Search for the cell housing the specified text and yield its [x, y] center coordinate. 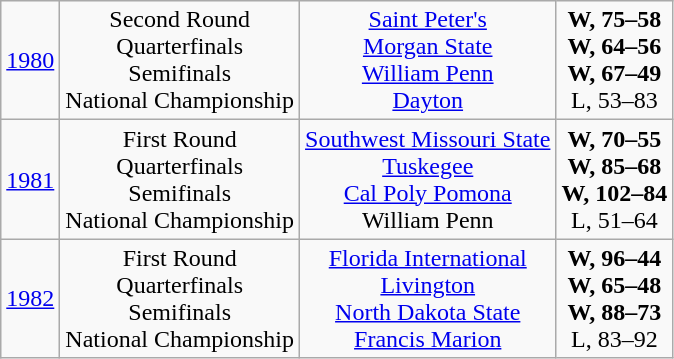
W, 75–58W, 64–56W, 67–49L, 53–83 [614, 60]
Saint Peter'sMorgan StateWilliam PennDayton [428, 60]
1980 [30, 60]
1982 [30, 298]
Southwest Missouri StateTuskegeeCal Poly PomonaWilliam Penn [428, 180]
W, 96–44W, 65–48W, 88–73L, 83–92 [614, 298]
W, 70–55W, 85–68W, 102–84L, 51–64 [614, 180]
Second RoundQuarterfinalsSemifinalsNational Championship [180, 60]
Florida InternationalLivingtonNorth Dakota StateFrancis Marion [428, 298]
1981 [30, 180]
